Detect which cell encompasses the target text, then output its [X, Y] center coordinate. 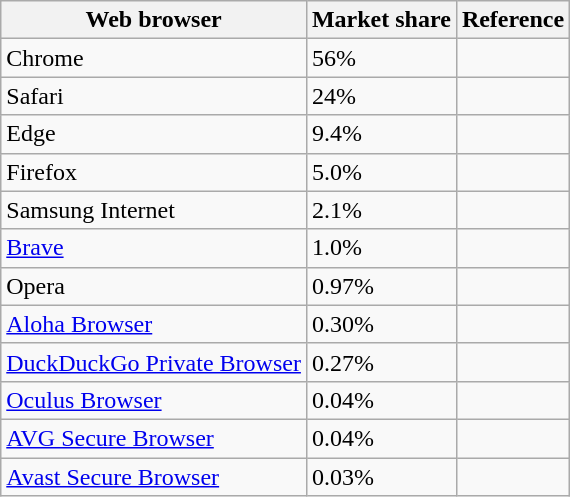
Samsung Internet [154, 210]
56% [381, 58]
1.0% [381, 248]
5.0% [381, 172]
Opera [154, 286]
Firefox [154, 172]
Safari [154, 96]
DuckDuckGo Private Browser [154, 362]
Market share [381, 20]
9.4% [381, 134]
0.03% [381, 477]
AVG Secure Browser [154, 438]
24% [381, 96]
Edge [154, 134]
Oculus Browser [154, 400]
Web browser [154, 20]
0.27% [381, 362]
Brave [154, 248]
0.30% [381, 324]
Chrome [154, 58]
2.1% [381, 210]
0.97% [381, 286]
Avast Secure Browser [154, 477]
Reference [512, 20]
Aloha Browser [154, 324]
